Return the (x, y) coordinate for the center point of the cell that contains the specified text.  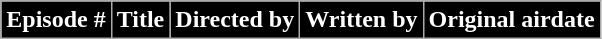
Written by (362, 20)
Title (140, 20)
Original airdate (512, 20)
Directed by (235, 20)
Episode # (56, 20)
